Search for the cell housing the specified text and yield its (X, Y) center coordinate. 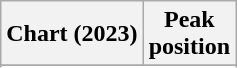
Peakposition (189, 34)
Chart (2023) (72, 34)
